Determine the [X, Y] coordinate at the center of the cell enclosing the given text.  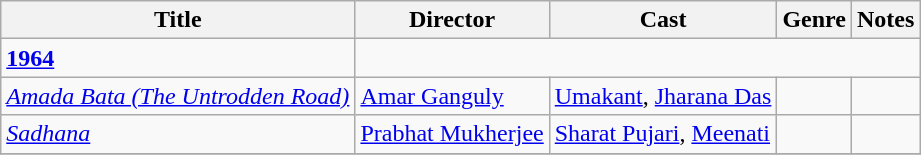
Genre [814, 20]
1964 [178, 58]
Amada Bata (The Untrodden Road) [178, 96]
Title [178, 20]
Amar Ganguly [452, 96]
Notes [886, 20]
Director [452, 20]
Prabhat Mukherjee [452, 134]
Sadhana [178, 134]
Umakant, Jharana Das [663, 96]
Cast [663, 20]
Sharat Pujari, Meenati [663, 134]
